From the cell containing the given text, extract its center point as [X, Y] coordinate. 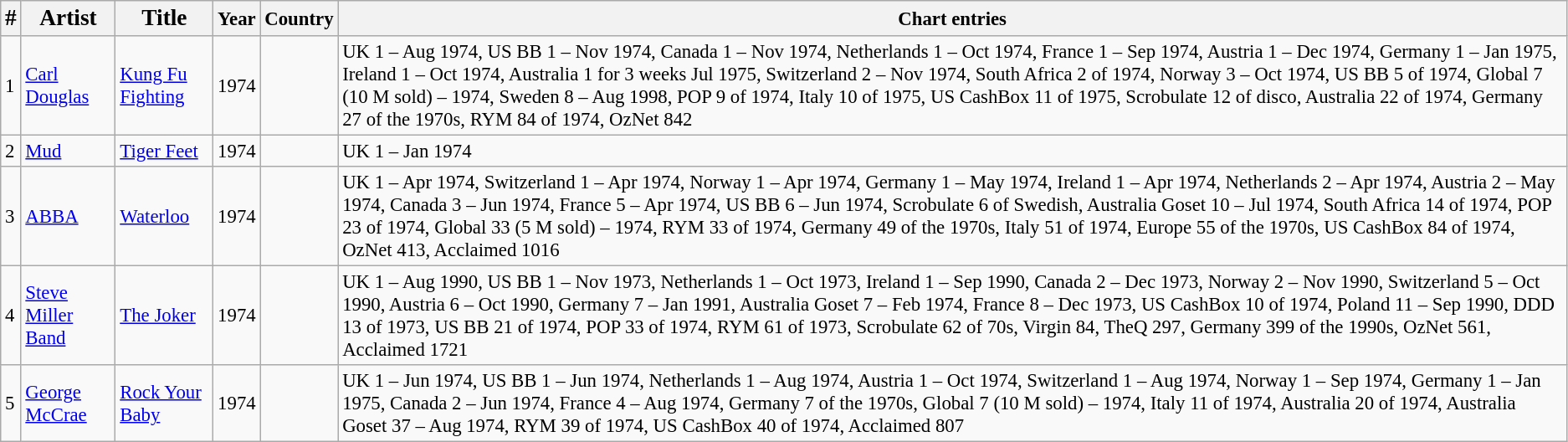
# [11, 18]
Carl Douglas [69, 85]
Tiger Feet [164, 152]
Chart entries [952, 18]
2 [11, 152]
Kung Fu Fighting [164, 85]
George McCrae [69, 403]
Country [300, 18]
3 [11, 216]
Title [164, 18]
5 [11, 403]
Steve Miller Band [69, 316]
Artist [69, 18]
ABBA [69, 216]
Waterloo [164, 216]
Mud [69, 152]
The Joker [164, 316]
4 [11, 316]
1 [11, 85]
Year [237, 18]
Rock Your Baby [164, 403]
UK 1 – Jan 1974 [952, 152]
